Provide the [x, y] coordinate of the cell's center where the given text is located.  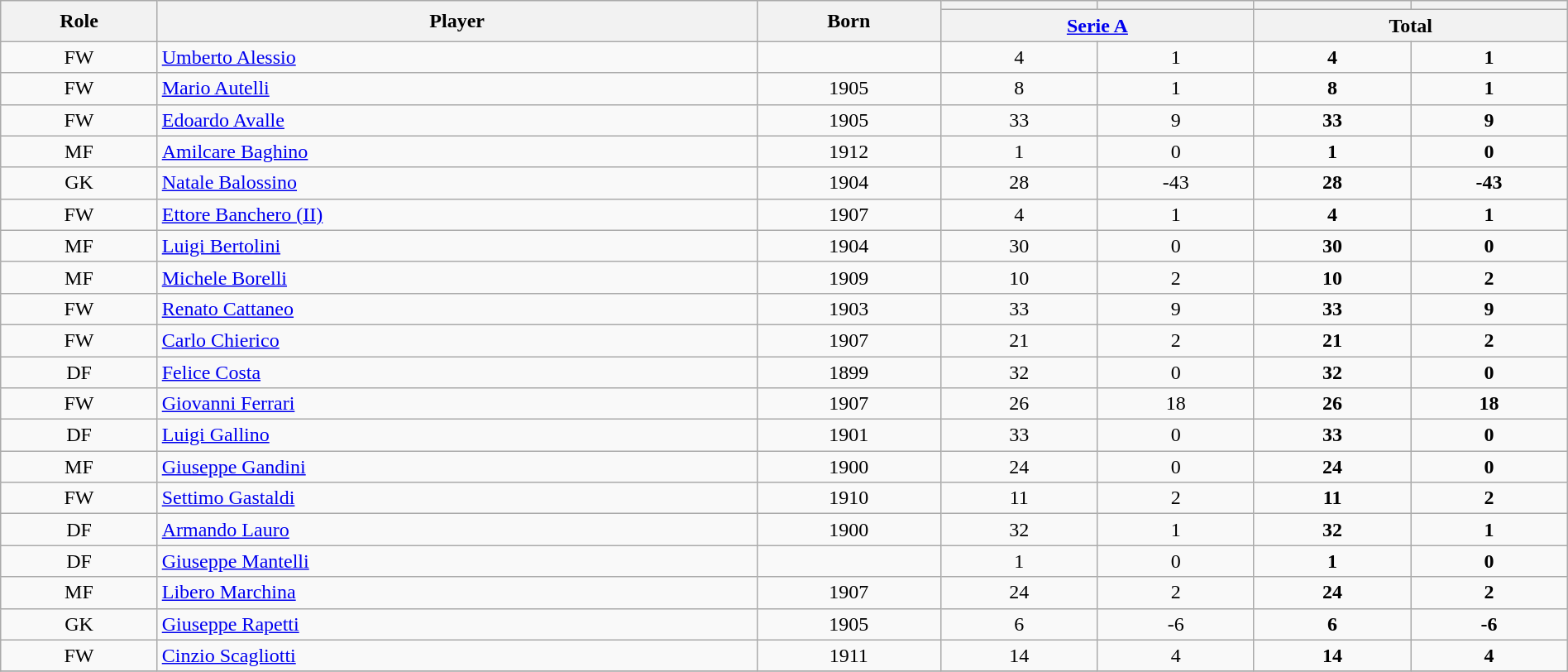
Total [1411, 26]
Michele Borelli [457, 277]
Giuseppe Gandini [457, 467]
1901 [849, 435]
Mario Autelli [457, 89]
Born [849, 22]
Renato Cattaneo [457, 309]
Felice Costa [457, 372]
1899 [849, 372]
1912 [849, 151]
Serie A [1097, 26]
Ettore Banchero (II) [457, 214]
Giovanni Ferrari [457, 404]
1909 [849, 277]
Edoardo Avalle [457, 120]
Amilcare Baghino [457, 151]
Cinzio Scagliotti [457, 655]
Settimo Gastaldi [457, 498]
1903 [849, 309]
Player [457, 22]
Armando Lauro [457, 530]
Luigi Gallino [457, 435]
Luigi Bertolini [457, 246]
Umberto Alessio [457, 57]
1911 [849, 655]
Role [79, 22]
1910 [849, 498]
Natale Balossino [457, 183]
Giuseppe Mantelli [457, 561]
Libero Marchina [457, 593]
Carlo Chierico [457, 340]
Giuseppe Rapetti [457, 624]
